Scan for the cell matching the given text and deliver its (x, y) coordinate at center. 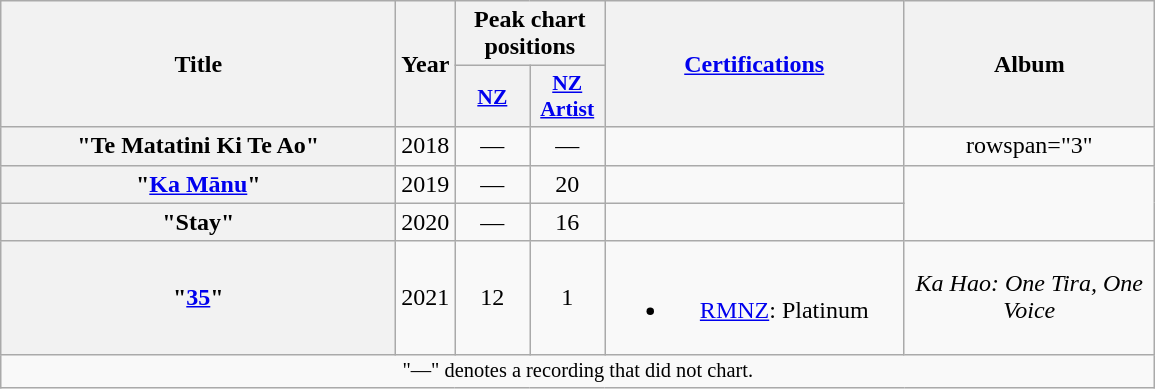
20 (568, 184)
"Stay" (198, 222)
RMNZ: Platinum (754, 298)
Title (198, 64)
1 (568, 298)
NZ (492, 96)
rowspan="3" (1030, 146)
"Te Matatini Ki Te Ao" (198, 146)
Certifications (754, 64)
NZArtist (568, 96)
Peak chart positions (530, 34)
Album (1030, 64)
2020 (426, 222)
Ka Hao: One Tira, One Voice (1030, 298)
2018 (426, 146)
"35" (198, 298)
2019 (426, 184)
12 (492, 298)
"—" denotes a recording that did not chart. (578, 371)
16 (568, 222)
"Ka Mānu" (198, 184)
Year (426, 64)
2021 (426, 298)
